Output the (X, Y) coordinate of the center of the cell containing the given text.  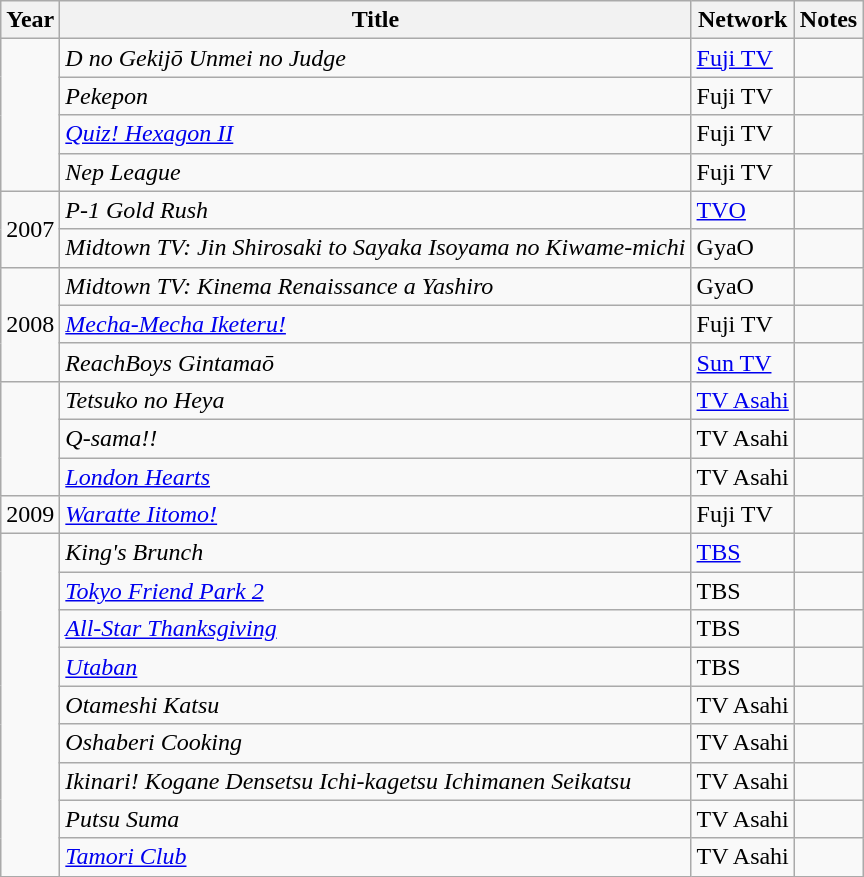
Q-sama!! (376, 438)
Sun TV (742, 362)
Nep League (376, 172)
Mecha-Mecha Iketeru! (376, 324)
Year (30, 20)
D no Gekijō Unmei no Judge (376, 58)
Notes (828, 20)
Quiz! Hexagon II (376, 134)
Ikinari! Kogane Densetsu Ichi-kagetsu Ichimanen Seikatsu (376, 781)
Title (376, 20)
2008 (30, 324)
Pekepon (376, 96)
King's Brunch (376, 553)
Waratte Iitomo! (376, 515)
Midtown TV: Kinema Renaissance a Yashiro (376, 286)
Tokyo Friend Park 2 (376, 591)
Tetsuko no Heya (376, 400)
TVO (742, 210)
P-1 Gold Rush (376, 210)
2009 (30, 515)
2007 (30, 229)
Network (742, 20)
Otameshi Katsu (376, 705)
Tamori Club (376, 857)
All-Star Thanksgiving (376, 629)
Midtown TV: Jin Shirosaki to Sayaka Isoyama no Kiwame-michi (376, 248)
Utaban (376, 667)
London Hearts (376, 477)
Putsu Suma (376, 819)
Oshaberi Cooking (376, 743)
ReachBoys Gintamaō (376, 362)
